Return (X, Y) of the center of cell containing provided text 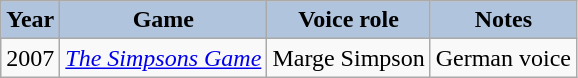
Notes (503, 20)
The Simpsons Game (164, 58)
German voice (503, 58)
2007 (30, 58)
Game (164, 20)
Year (30, 20)
Voice role (348, 20)
Marge Simpson (348, 58)
